Provide the [X, Y] coordinate of the cell's center where the given text is located.  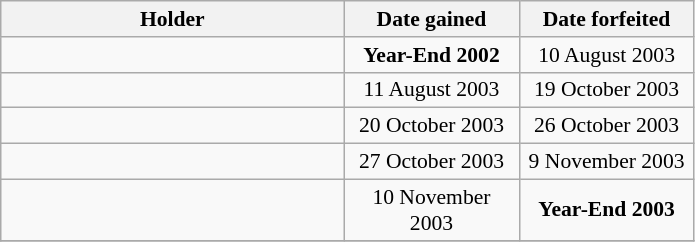
27 October 2003 [432, 162]
Holder [172, 19]
26 October 2003 [606, 126]
Date gained [432, 19]
11 August 2003 [432, 90]
Year-End 2003 [606, 210]
19 October 2003 [606, 90]
Date forfeited [606, 19]
10 August 2003 [606, 55]
Year-End 2002 [432, 55]
9 November 2003 [606, 162]
20 October 2003 [432, 126]
10 November 2003 [432, 210]
